Find where the given text appears and provide that cell's center as (X, Y) coordinate. 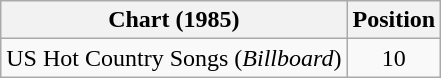
Chart (1985) (174, 20)
US Hot Country Songs (Billboard) (174, 58)
Position (394, 20)
10 (394, 58)
